Search for the cell housing the specified text and yield its (x, y) center coordinate. 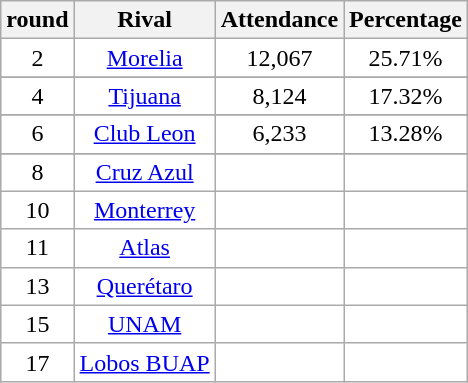
Cruz Azul (144, 172)
Atlas (144, 248)
15 (38, 324)
11 (38, 248)
Querétaro (144, 286)
Morelia (144, 58)
4 (38, 96)
round (38, 20)
Attendance (279, 20)
12,067 (279, 58)
2 (38, 58)
6 (38, 134)
6,233 (279, 134)
8 (38, 172)
Percentage (406, 20)
13 (38, 286)
Rival (144, 20)
25.71% (406, 58)
Lobos BUAP (144, 362)
Monterrey (144, 210)
17 (38, 362)
10 (38, 210)
13.28% (406, 134)
8,124 (279, 96)
Tijuana (144, 96)
UNAM (144, 324)
Club Leon (144, 134)
17.32% (406, 96)
